Scan for the cell matching the given text and deliver its [X, Y] coordinate at center. 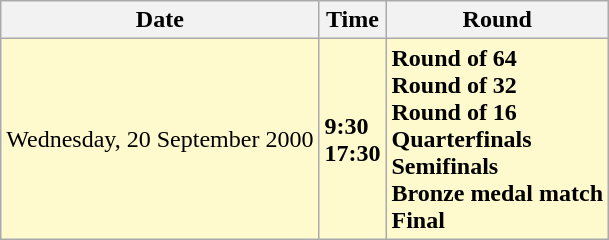
Wednesday, 20 September 2000 [160, 139]
Time [352, 20]
9:3017:30 [352, 139]
Round [498, 20]
Date [160, 20]
Round of 64Round of 32Round of 16QuarterfinalsSemifinalsBronze medal matchFinal [498, 139]
